Output the [x, y] coordinate of the center of the cell containing the given text.  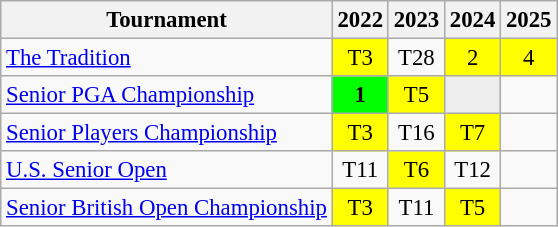
Senior British Open Championship [166, 208]
T6 [416, 170]
2 [472, 58]
T12 [472, 170]
2022 [360, 20]
The Tradition [166, 58]
T7 [472, 133]
2023 [416, 20]
Senior Players Championship [166, 133]
U.S. Senior Open [166, 170]
2025 [529, 20]
2024 [472, 20]
Tournament [166, 20]
1 [360, 95]
T28 [416, 58]
Senior PGA Championship [166, 95]
T16 [416, 133]
4 [529, 58]
